Detect which cell encompasses the target text, then output its [x, y] center coordinate. 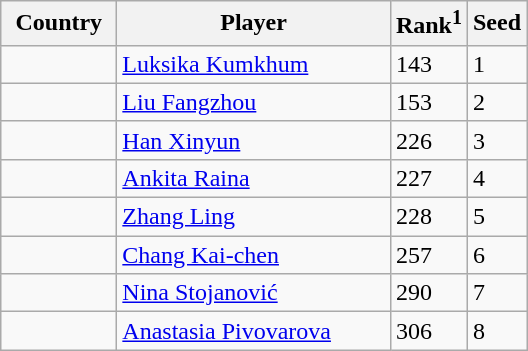
Rank1 [428, 24]
5 [496, 217]
Player [254, 24]
226 [428, 140]
3 [496, 140]
257 [428, 255]
Luksika Kumkhum [254, 64]
7 [496, 293]
4 [496, 178]
153 [428, 102]
Country [59, 24]
Liu Fangzhou [254, 102]
Nina Stojanović [254, 293]
Han Xinyun [254, 140]
2 [496, 102]
Seed [496, 24]
6 [496, 255]
290 [428, 293]
Anastasia Pivovarova [254, 331]
Zhang Ling [254, 217]
Chang Kai-chen [254, 255]
306 [428, 331]
227 [428, 178]
228 [428, 217]
Ankita Raina [254, 178]
1 [496, 64]
143 [428, 64]
8 [496, 331]
